Return [x, y] of the center of cell containing provided text 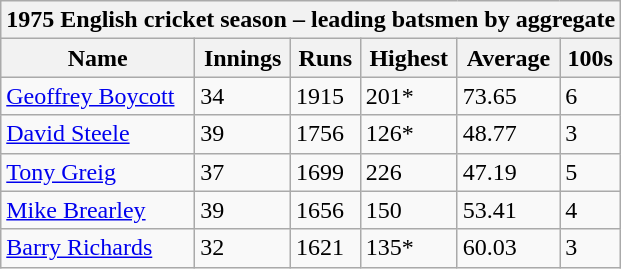
1975 English cricket season – leading batsmen by aggregate [311, 20]
37 [243, 172]
Runs [325, 58]
Barry Richards [98, 248]
1621 [325, 248]
32 [243, 248]
1699 [325, 172]
1656 [325, 210]
34 [243, 96]
126* [408, 134]
Mike Brearley [98, 210]
1756 [325, 134]
4 [590, 210]
6 [590, 96]
100s [590, 58]
David Steele [98, 134]
Highest [408, 58]
Innings [243, 58]
Name [98, 58]
60.03 [508, 248]
73.65 [508, 96]
135* [408, 248]
Tony Greig [98, 172]
Average [508, 58]
226 [408, 172]
47.19 [508, 172]
48.77 [508, 134]
1915 [325, 96]
201* [408, 96]
150 [408, 210]
53.41 [508, 210]
Geoffrey Boycott [98, 96]
5 [590, 172]
